For the text-containing cell, return its midpoint in (X, Y) coordinate format. 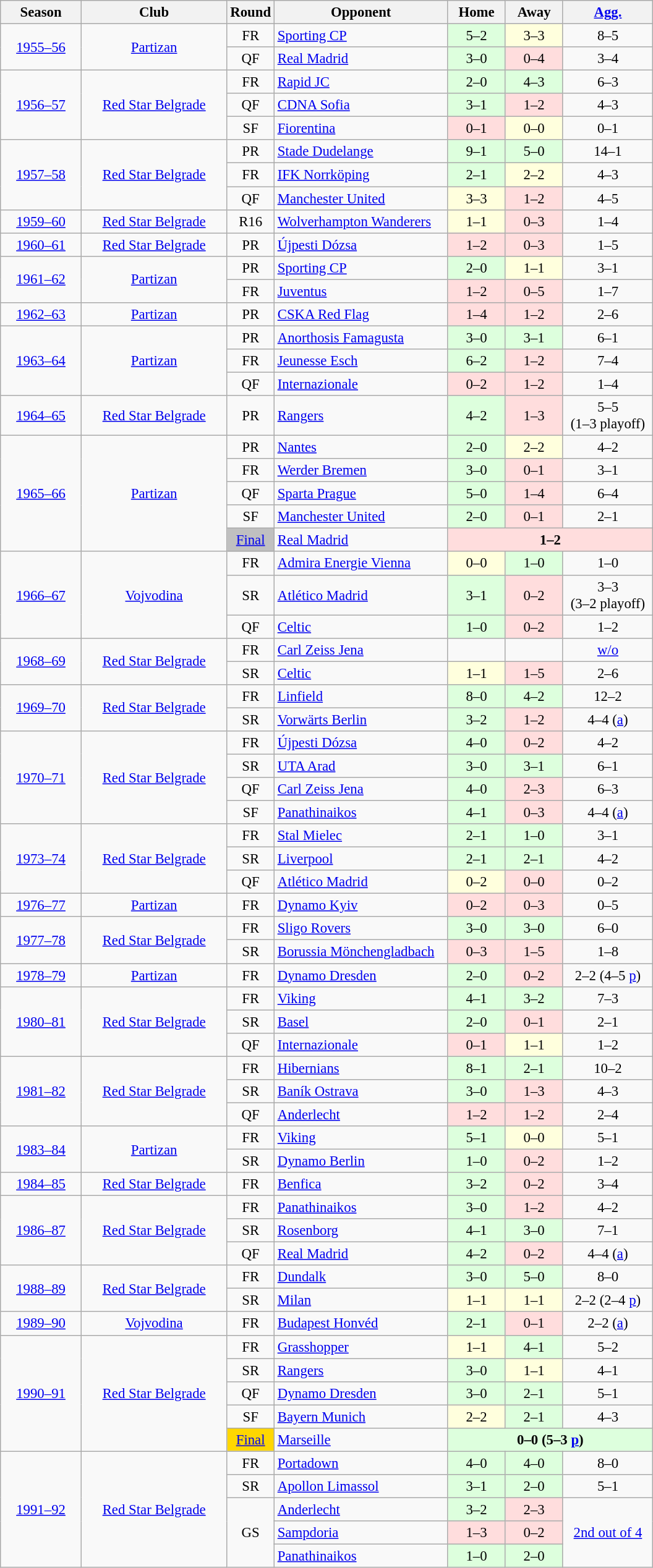
0–0 (5–3 p) (550, 1440)
6–0 (608, 929)
12–2 (608, 697)
Stade Dudelange (361, 151)
R16 (250, 221)
1955–56 (41, 47)
1964–65 (41, 415)
1961–62 (41, 279)
Jeunesse Esch (361, 361)
1966–67 (41, 595)
1963–64 (41, 361)
Anorthosis Famagusta (361, 337)
Admira Energie Vienna (361, 564)
Portadown (361, 1463)
1970–71 (41, 778)
7–3 (608, 998)
1–8 (608, 952)
Away (534, 12)
Vorwärts Berlin (361, 719)
Grasshopper (361, 1347)
4–5 (608, 198)
Nantes (361, 447)
2–2 (a) (608, 1324)
Dundalk (361, 1277)
1–7 (608, 291)
IFK Norrköping (361, 175)
Rosenborg (361, 1231)
Wolverhampton Wanderers (361, 221)
Basel (361, 1022)
1976–77 (41, 905)
1978–79 (41, 975)
Linfield (361, 697)
Budapest Honvéd (361, 1324)
6–4 (608, 494)
14–1 (608, 151)
Borussia Mönchengladbach (361, 952)
Stal Mielec (361, 836)
1960–61 (41, 245)
1962–63 (41, 315)
Hibernians (361, 1068)
1973–74 (41, 859)
1984–85 (41, 1184)
GS (250, 1533)
1988–89 (41, 1288)
Dynamo Kyiv (361, 905)
1968–69 (41, 661)
6–2 (476, 361)
8–1 (476, 1068)
Sparta Prague (361, 494)
Liverpool (361, 859)
1957–58 (41, 174)
Marseille (361, 1440)
Apollon Limassol (361, 1486)
7–4 (608, 361)
Benfica (361, 1184)
CSKA Red Flag (361, 315)
5–5(1–3 playoff) (608, 415)
1959–60 (41, 221)
1990–91 (41, 1393)
2–2 (4–5 p) (608, 975)
Werder Bremen (361, 470)
Club (154, 12)
0–4 (534, 59)
Round (250, 12)
10–2 (608, 1068)
1983–84 (41, 1150)
Opponent (361, 12)
1981–82 (41, 1091)
7–1 (608, 1231)
Rapid JC (361, 82)
Agg. (608, 12)
1965–66 (41, 494)
1980–81 (41, 1021)
Fiorentina (361, 129)
Season (41, 12)
8–5 (608, 36)
1956–57 (41, 105)
3–3(3–2 playoff) (608, 595)
1986–87 (41, 1231)
Sampdoria (361, 1533)
Juventus (361, 291)
1989–90 (41, 1324)
w/o (608, 650)
9–1 (476, 151)
Sligo Rovers (361, 929)
Milan (361, 1300)
UTA Arad (361, 766)
CDNA Sofia (361, 105)
1977–78 (41, 941)
Bayern Munich (361, 1417)
Home (476, 12)
2–4 (608, 1114)
2–2 (2–4 p) (608, 1300)
1991–92 (41, 1509)
Dynamo Berlin (361, 1161)
1969–70 (41, 708)
2nd out of 4 (608, 1533)
Baník Ostrava (361, 1091)
